Return the (X, Y) coordinate for the center point of the cell that contains the specified text.  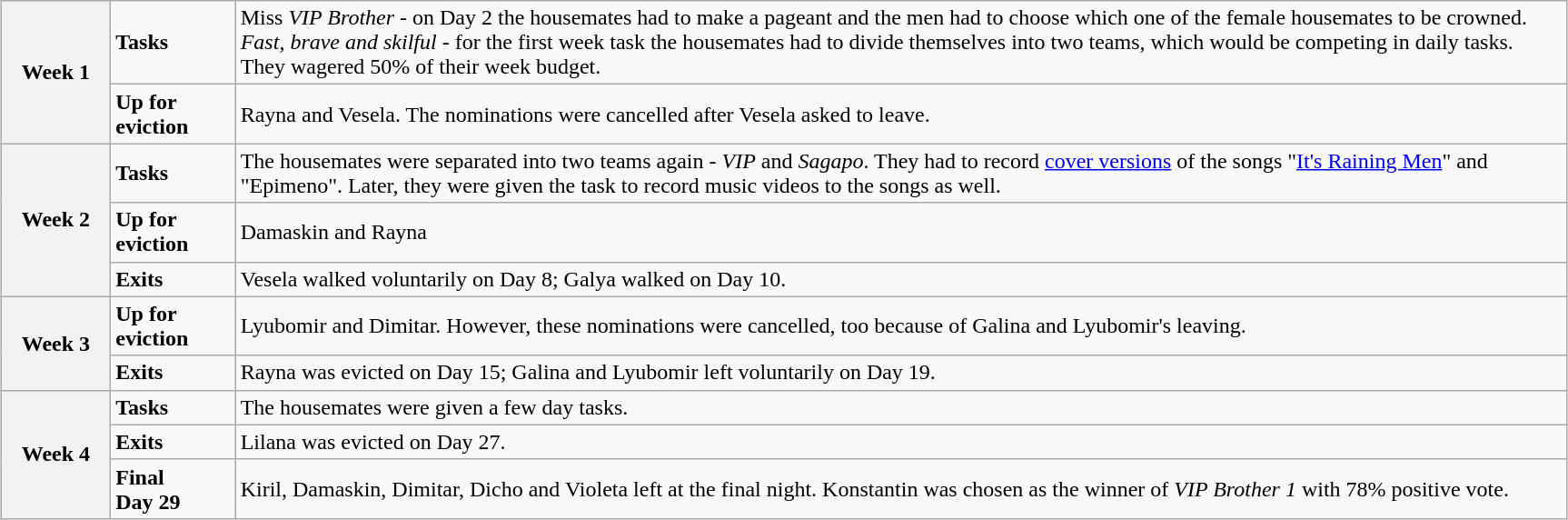
Kiril, Damaskin, Dimitar, Dicho and Violeta left at the final night. Konstantin was chosen as the winner of VIP Brother 1 with 78% positive vote. (901, 489)
Damaskin and Rayna (901, 233)
Rayna and Vesela. The nominations were cancelled after Vesela asked to leave. (901, 115)
Week 3 (56, 344)
Rayna was evicted on Day 15; Galina and Lyubomir left voluntarily on Day 19. (901, 373)
Week 1 (56, 73)
Vesela walked voluntarily on Day 8; Galya walked on Day 10. (901, 279)
Lyubomir and Dimitar. However, these nominations were cancelled, too because of Galina and Lyubomir's leaving. (901, 325)
Week 2 (56, 220)
Week 4 (56, 455)
FinalDay 29 (173, 489)
The housemates were given a few day tasks. (901, 407)
Lilana was evicted on Day 27. (901, 442)
